Detect which cell encompasses the target text, then output its (x, y) center coordinate. 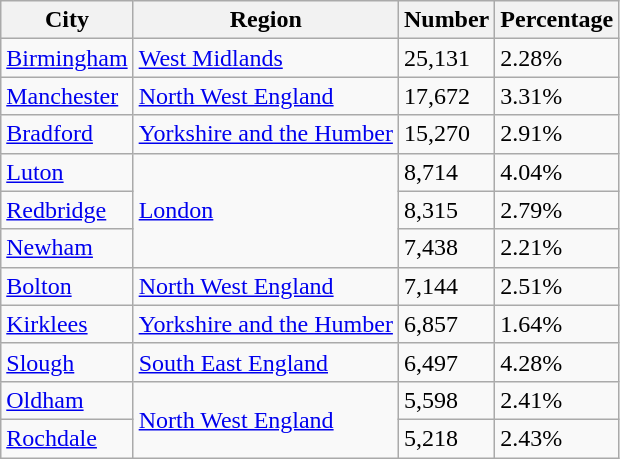
Manchester (67, 96)
Oldham (67, 400)
2.41% (557, 400)
2.79% (557, 210)
8,714 (446, 172)
Birmingham (67, 58)
2.21% (557, 248)
2.51% (557, 286)
Slough (67, 362)
5,218 (446, 438)
Bradford (67, 134)
South East England (266, 362)
25,131 (446, 58)
8,315 (446, 210)
1.64% (557, 324)
5,598 (446, 400)
2.28% (557, 58)
4.04% (557, 172)
West Midlands (266, 58)
Rochdale (67, 438)
Redbridge (67, 210)
7,438 (446, 248)
2.91% (557, 134)
3.31% (557, 96)
Percentage (557, 20)
15,270 (446, 134)
Region (266, 20)
Bolton (67, 286)
Newham (67, 248)
City (67, 20)
London (266, 210)
2.43% (557, 438)
Number (446, 20)
17,672 (446, 96)
7,144 (446, 286)
6,857 (446, 324)
4.28% (557, 362)
6,497 (446, 362)
Kirklees (67, 324)
Luton (67, 172)
